Determine the (X, Y) coordinate at the center of the cell enclosing the given text.  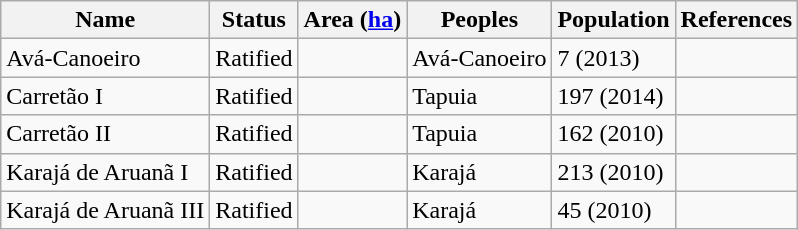
213 (2010) (614, 172)
197 (2014) (614, 96)
Karajá de Aruanã I (106, 172)
7 (2013) (614, 58)
Carretão II (106, 134)
Karajá de Aruanã III (106, 210)
Carretão I (106, 96)
Area (ha) (352, 20)
162 (2010) (614, 134)
Name (106, 20)
Population (614, 20)
45 (2010) (614, 210)
Peoples (480, 20)
Status (254, 20)
References (736, 20)
